Determine the (X, Y) coordinate at the center of the cell enclosing the given text.  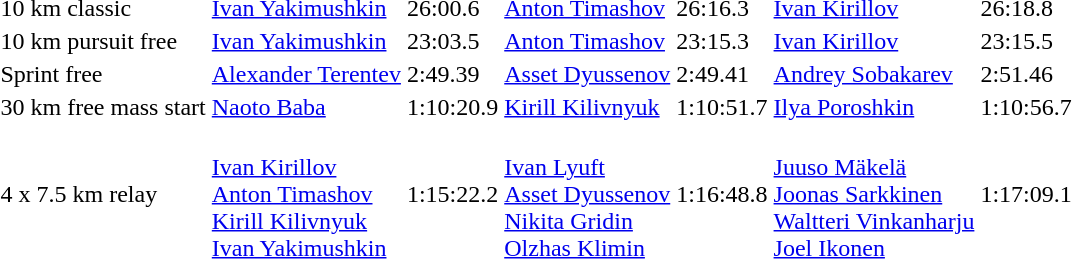
Ivan Yakimushkin (306, 41)
Ivan Kirillov (874, 41)
23:03.5 (452, 41)
1:10:51.7 (722, 107)
Kirill Kilivnyuk (588, 107)
Asset Dyussenov (588, 74)
Alexander Terentev (306, 74)
Naoto Baba (306, 107)
2:49.41 (722, 74)
Anton Timashov (588, 41)
1:10:20.9 (452, 107)
Ilya Poroshkin (874, 107)
23:15.3 (722, 41)
Andrey Sobakarev (874, 74)
2:49.39 (452, 74)
